Search for the cell housing the specified text and yield its [X, Y] center coordinate. 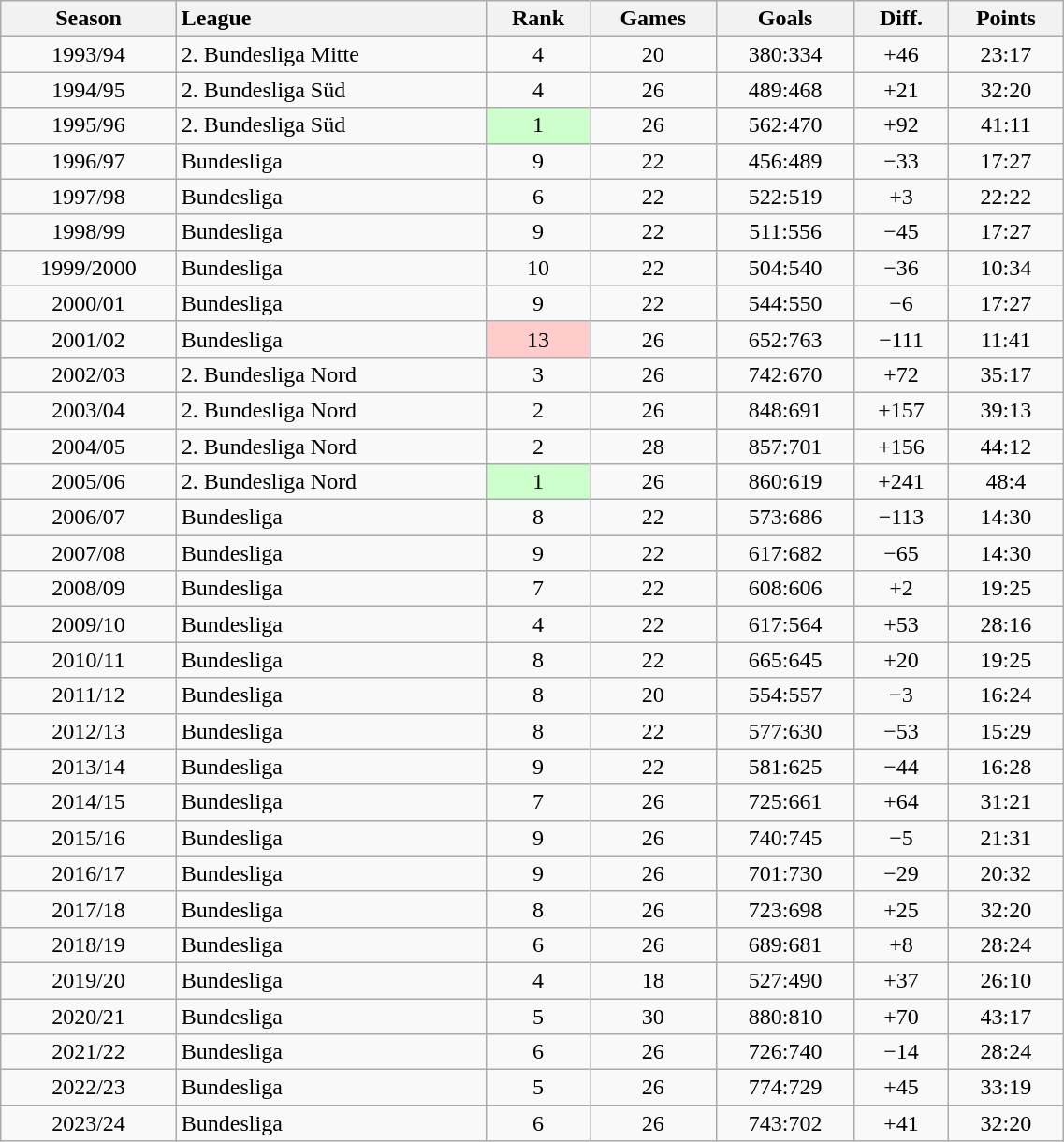
1995/96 [89, 125]
13 [539, 339]
+45 [901, 1088]
544:550 [785, 303]
+21 [901, 90]
3 [539, 374]
2009/10 [89, 624]
41:11 [1006, 125]
860:619 [785, 482]
2023/24 [89, 1123]
39:13 [1006, 410]
1998/99 [89, 232]
+20 [901, 660]
2012/13 [89, 731]
1994/95 [89, 90]
848:691 [785, 410]
35:17 [1006, 374]
689:681 [785, 944]
43:17 [1006, 1016]
2007/08 [89, 553]
−33 [901, 161]
2003/04 [89, 410]
+46 [901, 54]
+3 [901, 197]
−113 [901, 518]
2014/15 [89, 802]
18 [653, 980]
+241 [901, 482]
+156 [901, 447]
23:17 [1006, 54]
+53 [901, 624]
2011/12 [89, 695]
2018/19 [89, 944]
725:661 [785, 802]
617:682 [785, 553]
527:490 [785, 980]
522:519 [785, 197]
2022/23 [89, 1088]
30 [653, 1016]
2019/20 [89, 980]
511:556 [785, 232]
581:625 [785, 767]
21:31 [1006, 838]
20:32 [1006, 873]
Goals [785, 19]
16:24 [1006, 695]
617:564 [785, 624]
10 [539, 268]
742:670 [785, 374]
2017/18 [89, 909]
880:810 [785, 1016]
−5 [901, 838]
+72 [901, 374]
726:740 [785, 1052]
1999/2000 [89, 268]
2004/05 [89, 447]
22:22 [1006, 197]
+2 [901, 589]
701:730 [785, 873]
Points [1006, 19]
554:557 [785, 695]
+64 [901, 802]
2002/03 [89, 374]
2005/06 [89, 482]
665:645 [785, 660]
−111 [901, 339]
1997/98 [89, 197]
2020/21 [89, 1016]
−3 [901, 695]
−65 [901, 553]
577:630 [785, 731]
2016/17 [89, 873]
380:334 [785, 54]
28 [653, 447]
2010/11 [89, 660]
740:745 [785, 838]
Games [653, 19]
774:729 [785, 1088]
League [331, 19]
44:12 [1006, 447]
−14 [901, 1052]
−45 [901, 232]
−44 [901, 767]
+92 [901, 125]
+41 [901, 1123]
489:468 [785, 90]
+8 [901, 944]
26:10 [1006, 980]
652:763 [785, 339]
723:698 [785, 909]
2008/09 [89, 589]
15:29 [1006, 731]
608:606 [785, 589]
2. Bundesliga Mitte [331, 54]
1993/94 [89, 54]
+25 [901, 909]
16:28 [1006, 767]
857:701 [785, 447]
573:686 [785, 518]
743:702 [785, 1123]
Season [89, 19]
−36 [901, 268]
−29 [901, 873]
+37 [901, 980]
2000/01 [89, 303]
Diff. [901, 19]
11:41 [1006, 339]
31:21 [1006, 802]
2001/02 [89, 339]
2013/14 [89, 767]
−53 [901, 731]
2021/22 [89, 1052]
504:540 [785, 268]
33:19 [1006, 1088]
Rank [539, 19]
562:470 [785, 125]
2006/07 [89, 518]
1996/97 [89, 161]
2015/16 [89, 838]
+157 [901, 410]
48:4 [1006, 482]
456:489 [785, 161]
28:16 [1006, 624]
+70 [901, 1016]
−6 [901, 303]
10:34 [1006, 268]
